Determine the [x, y] coordinate at the center of the cell enclosing the given text.  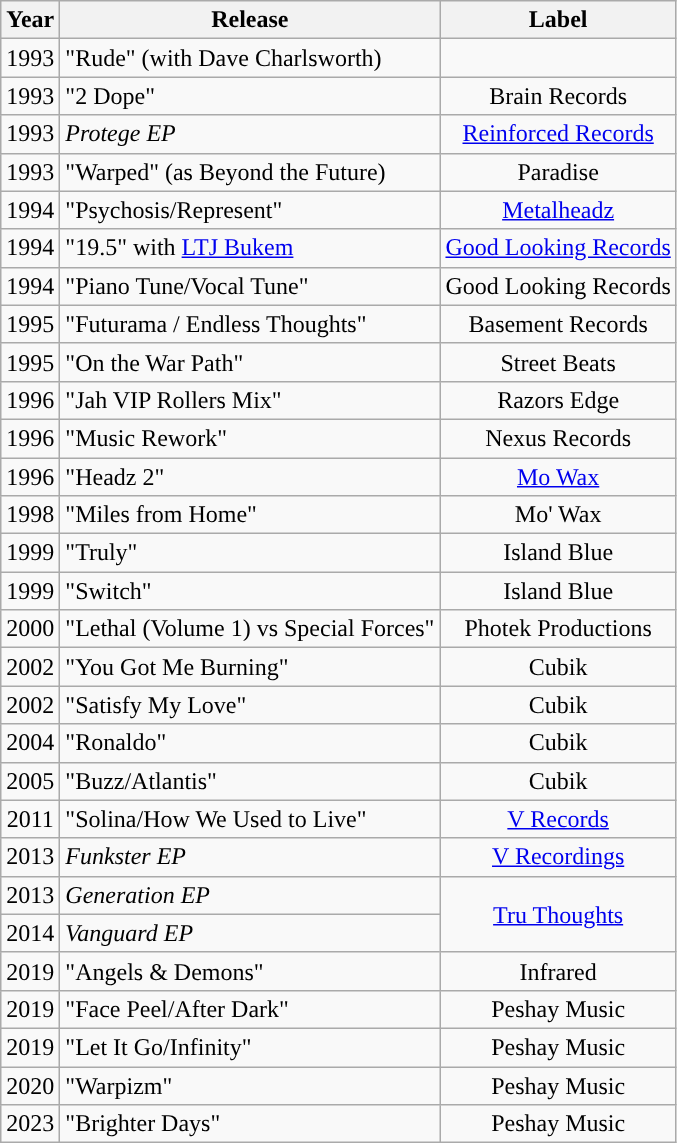
Funkster EP [250, 857]
Photek Productions [558, 629]
2020 [30, 1085]
"Psychosis/Represent" [250, 210]
2004 [30, 743]
"Jah VIP Rollers Mix" [250, 400]
Nexus Records [558, 438]
"Let It Go/Infinity" [250, 1047]
"Lethal (Volume 1) vs Special Forces" [250, 629]
Infrared [558, 971]
"You Got Me Burning" [250, 667]
Razors Edge [558, 400]
"Music Rework" [250, 438]
"Solina/How We Used to Live" [250, 819]
Vanguard EP [250, 933]
"Warpizm" [250, 1085]
Paradise [558, 172]
2011 [30, 819]
"Angels & Demons" [250, 971]
Generation EP [250, 895]
2000 [30, 629]
Reinforced Records [558, 134]
Metalheadz [558, 210]
Label [558, 20]
"Futurama / Endless Thoughts" [250, 324]
Release [250, 20]
2023 [30, 1124]
"Switch" [250, 591]
2005 [30, 781]
"Headz 2" [250, 477]
V Records [558, 819]
"On the War Path" [250, 362]
"Ronaldo" [250, 743]
"Brighter Days" [250, 1124]
Tru Thoughts [558, 914]
"Satisfy My Love" [250, 705]
"Rude" (with Dave Charlsworth) [250, 58]
V Recordings [558, 857]
"Buzz/Atlantis" [250, 781]
Basement Records [558, 324]
Mo Wax [558, 477]
"19.5" with LTJ Bukem [250, 248]
Brain Records [558, 96]
Protege EP [250, 134]
"Piano Tune/Vocal Tune" [250, 286]
Street Beats [558, 362]
"Truly" [250, 553]
Mo' Wax [558, 515]
2014 [30, 933]
"Warped" (as Beyond the Future) [250, 172]
"Miles from Home" [250, 515]
"Face Peel/After Dark" [250, 1009]
1998 [30, 515]
"2 Dope" [250, 96]
Year [30, 20]
